Return the [x, y] coordinate for the center point of the cell that contains the specified text.  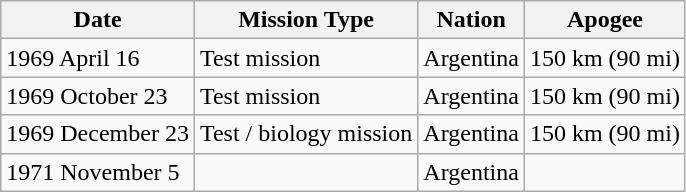
Nation [472, 20]
1969 October 23 [98, 96]
Apogee [604, 20]
1969 December 23 [98, 134]
Test / biology mission [306, 134]
1971 November 5 [98, 172]
Mission Type [306, 20]
Date [98, 20]
1969 April 16 [98, 58]
